Locate the cell with the specified text and output its [X, Y] center coordinate. 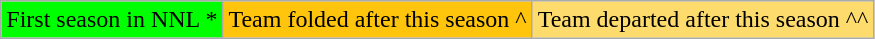
First season in NNL * [112, 20]
Team folded after this season ^ [378, 20]
Team departed after this season ^^ [703, 20]
